Search for the cell housing the specified text and yield its (X, Y) center coordinate. 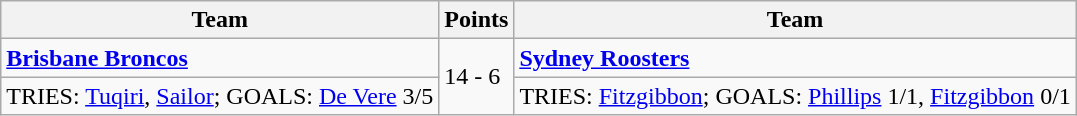
Points (476, 20)
TRIES: Tuqiri, Sailor; GOALS: De Vere 3/5 (220, 96)
14 - 6 (476, 77)
TRIES: Fitzgibbon; GOALS: Phillips 1/1, Fitzgibbon 0/1 (795, 96)
Brisbane Broncos (220, 58)
Sydney Roosters (795, 58)
